Output the (x, y) coordinate of the center of the cell containing the given text.  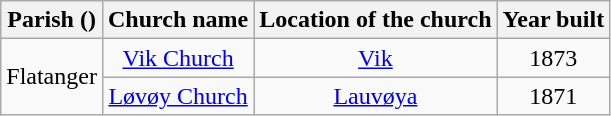
1873 (554, 58)
Location of the church (376, 20)
Parish () (52, 20)
Church name (178, 20)
Year built (554, 20)
1871 (554, 96)
Vik (376, 58)
Vik Church (178, 58)
Flatanger (52, 77)
Løvøy Church (178, 96)
Lauvøya (376, 96)
